Identify which cell holds the provided text, then report its (x, y) central coordinate. 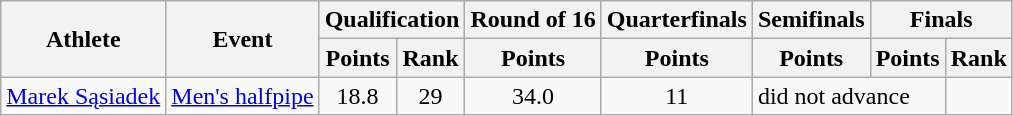
Men's halfpipe (242, 96)
Marek Sąsiadek (84, 96)
Quarterfinals (676, 20)
Qualification (392, 20)
Semifinals (811, 20)
Round of 16 (533, 20)
Event (242, 39)
Finals (941, 20)
did not advance (848, 96)
11 (676, 96)
34.0 (533, 96)
18.8 (358, 96)
29 (430, 96)
Athlete (84, 39)
